Determine the [x, y] coordinate at the center of the cell enclosing the given text.  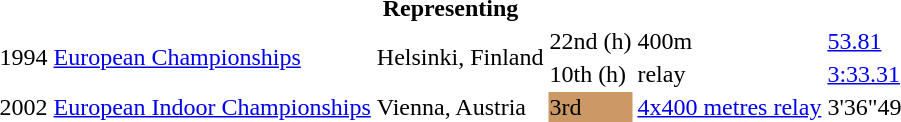
relay [730, 74]
European Indoor Championships [212, 107]
22nd (h) [590, 41]
10th (h) [590, 74]
European Championships [212, 58]
400m [730, 41]
Helsinki, Finland [460, 58]
4x400 metres relay [730, 107]
3rd [590, 107]
Vienna, Austria [460, 107]
